Find where the given text appears and provide that cell's center as [x, y] coordinate. 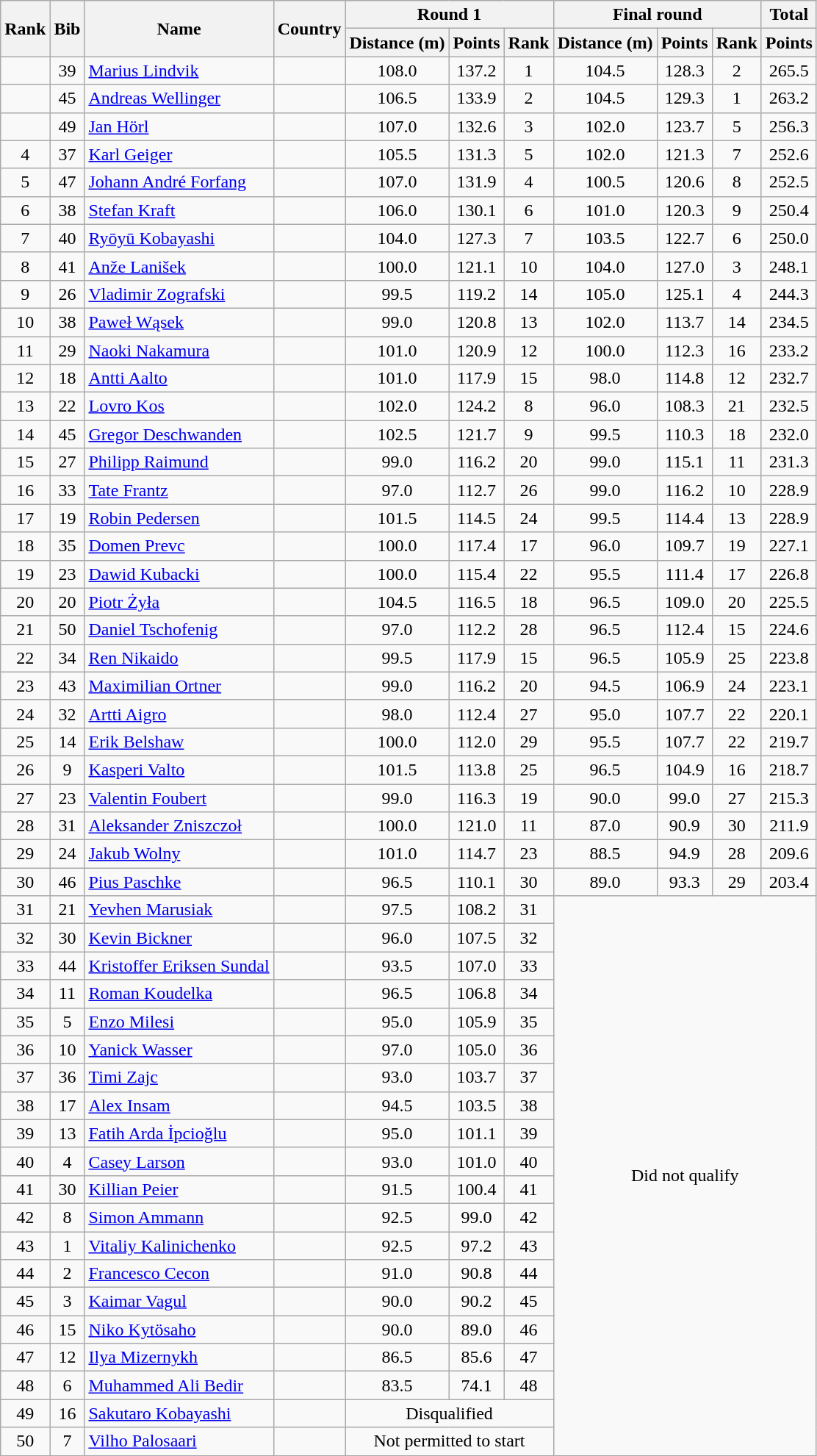
127.0 [685, 266]
106.9 [685, 686]
227.1 [789, 546]
112.2 [476, 630]
97.5 [397, 910]
234.5 [789, 322]
120.6 [685, 182]
86.5 [397, 1358]
Did not qualify [685, 1176]
Tate Frantz [179, 490]
90.2 [476, 1302]
232.5 [789, 406]
225.5 [789, 602]
117.4 [476, 546]
110.1 [476, 882]
231.3 [789, 462]
88.5 [605, 854]
Bib [68, 29]
113.7 [685, 322]
248.1 [789, 266]
223.8 [789, 658]
Name [179, 29]
108.0 [397, 71]
265.5 [789, 71]
85.6 [476, 1358]
Stefan Kraft [179, 210]
93.3 [685, 882]
122.7 [685, 238]
Disqualified [450, 1413]
111.4 [685, 574]
106.5 [397, 98]
Naoki Nakamura [179, 351]
114.7 [476, 854]
Enzo Milesi [179, 1022]
Paweł Wąsek [179, 322]
125.1 [685, 294]
106.8 [476, 994]
Timi Zajc [179, 1077]
93.5 [397, 966]
Alex Insam [179, 1105]
116.5 [476, 602]
Vladimir Zografski [179, 294]
Maximilian Ortner [179, 686]
Total [789, 15]
114.4 [685, 518]
Casey Larson [179, 1161]
91.5 [397, 1189]
263.2 [789, 98]
109.0 [685, 602]
219.7 [789, 742]
101.1 [476, 1133]
Anže Lanišek [179, 266]
131.3 [476, 154]
226.8 [789, 574]
83.5 [397, 1385]
Antti Aalto [179, 379]
220.1 [789, 714]
Johann André Forfang [179, 182]
256.3 [789, 126]
232.0 [789, 434]
120.3 [685, 210]
Domen Prevc [179, 546]
Roman Koudelka [179, 994]
100.5 [605, 182]
Kaimar Vagul [179, 1302]
Philipp Raimund [179, 462]
233.2 [789, 351]
Vilho Palosaari [179, 1441]
Simon Ammann [179, 1217]
115.1 [685, 462]
Dawid Kubacki [179, 574]
112.7 [476, 490]
Fatih Arda İpcioğlu [179, 1133]
115.4 [476, 574]
Niko Kytösaho [179, 1330]
Sakutaro Kobayashi [179, 1413]
114.5 [476, 518]
114.8 [685, 379]
Daniel Tschofenig [179, 630]
232.7 [789, 379]
Not permitted to start [450, 1441]
Yevhen Marusiak [179, 910]
Kasperi Valto [179, 770]
Pius Paschke [179, 882]
121.3 [685, 154]
105.5 [397, 154]
Erik Belshaw [179, 742]
Piotr Żyła [179, 602]
113.8 [476, 770]
137.2 [476, 71]
129.3 [685, 98]
Killian Peier [179, 1189]
124.2 [476, 406]
106.0 [397, 210]
244.3 [789, 294]
Country [309, 29]
Marius Lindvik [179, 71]
127.3 [476, 238]
110.3 [685, 434]
121.7 [476, 434]
Francesco Cecon [179, 1274]
Aleksander Zniszczoł [179, 826]
128.3 [685, 71]
94.9 [685, 854]
116.3 [476, 797]
Round 1 [450, 15]
Jakub Wolny [179, 854]
211.9 [789, 826]
Gregor Deschwanden [179, 434]
87.0 [605, 826]
121.1 [476, 266]
252.6 [789, 154]
Ilya Mizernykh [179, 1358]
203.4 [789, 882]
107.5 [476, 938]
218.7 [789, 770]
250.4 [789, 210]
100.4 [476, 1189]
Ren Nikaido [179, 658]
121.0 [476, 826]
112.3 [685, 351]
Robin Pedersen [179, 518]
209.6 [789, 854]
120.9 [476, 351]
Kevin Bickner [179, 938]
123.7 [685, 126]
133.9 [476, 98]
130.1 [476, 210]
91.0 [397, 1274]
119.2 [476, 294]
Final round [657, 15]
Andreas Wellinger [179, 98]
Ryōyū Kobayashi [179, 238]
Vitaliy Kalinichenko [179, 1246]
250.0 [789, 238]
112.0 [476, 742]
Karl Geiger [179, 154]
74.1 [476, 1385]
103.7 [476, 1077]
Muhammed Ali Bedir [179, 1385]
224.6 [789, 630]
Jan Hörl [179, 126]
Lovro Kos [179, 406]
109.7 [685, 546]
97.2 [476, 1246]
Kristoffer Eriksen Sundal [179, 966]
Yanick Wasser [179, 1050]
120.8 [476, 322]
104.9 [685, 770]
Valentin Foubert [179, 797]
215.3 [789, 797]
132.6 [476, 126]
108.2 [476, 910]
131.9 [476, 182]
90.9 [685, 826]
90.8 [476, 1274]
Artti Aigro [179, 714]
108.3 [685, 406]
102.5 [397, 434]
252.5 [789, 182]
223.1 [789, 686]
